Capture the cell that displays the provided text and extract its (X, Y) central coordinate. 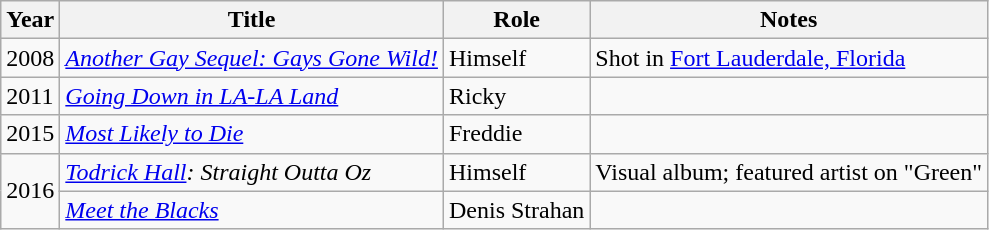
Shot in Fort Lauderdale, Florida (789, 58)
Todrick Hall: Straight Outta Oz (252, 172)
Meet the Blacks (252, 210)
2015 (30, 134)
Notes (789, 20)
Title (252, 20)
Going Down in LA-LA Land (252, 96)
Role (516, 20)
Another Gay Sequel: Gays Gone Wild! (252, 58)
Denis Strahan (516, 210)
Year (30, 20)
Freddie (516, 134)
Ricky (516, 96)
Most Likely to Die (252, 134)
2016 (30, 191)
Visual album; featured artist on "Green" (789, 172)
2011 (30, 96)
2008 (30, 58)
